Detect which cell encompasses the target text, then output its (x, y) center coordinate. 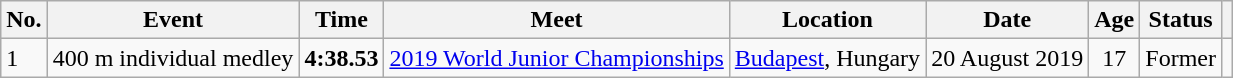
Former (1181, 58)
17 (1114, 58)
Event (173, 20)
400 m individual medley (173, 58)
Budapest, Hungary (827, 58)
Date (1008, 20)
2019 World Junior Championships (556, 58)
Status (1181, 20)
4:38.53 (342, 58)
No. (24, 20)
Age (1114, 20)
Location (827, 20)
1 (24, 58)
Time (342, 20)
Meet (556, 20)
20 August 2019 (1008, 58)
